Search for the cell housing the specified text and yield its (X, Y) center coordinate. 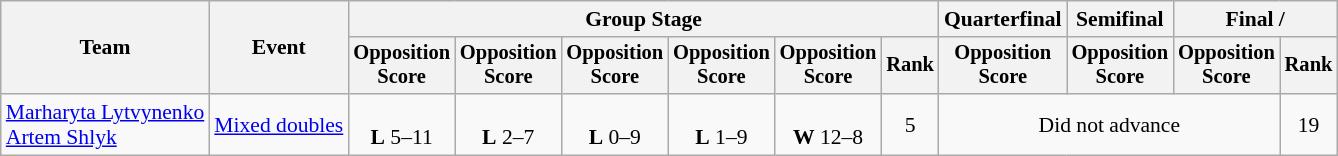
5 (910, 124)
Did not advance (1110, 124)
L 5–11 (402, 124)
Marharyta LytvynenkoArtem Shlyk (106, 124)
L 2–7 (508, 124)
W 12–8 (828, 124)
Final / (1255, 19)
L 1–9 (722, 124)
Group Stage (644, 19)
Event (278, 48)
Quarterfinal (1003, 19)
Semifinal (1120, 19)
Mixed doubles (278, 124)
L 0–9 (616, 124)
19 (1309, 124)
Team (106, 48)
